Extract the [x, y] coordinate from the center of the cell holding the provided text.  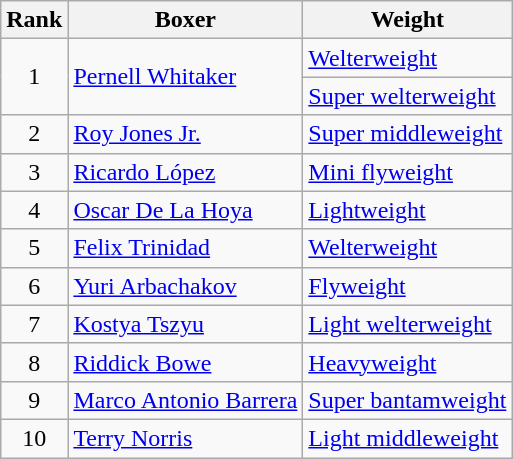
5 [34, 248]
Felix Trinidad [186, 248]
10 [34, 438]
Riddick Bowe [186, 362]
2 [34, 134]
Mini flyweight [408, 172]
Pernell Whitaker [186, 77]
Super welterweight [408, 96]
6 [34, 286]
Oscar De La Hoya [186, 210]
Terry Norris [186, 438]
Rank [34, 20]
Yuri Arbachakov [186, 286]
Heavyweight [408, 362]
Boxer [186, 20]
1 [34, 77]
Marco Antonio Barrera [186, 400]
Lightweight [408, 210]
8 [34, 362]
7 [34, 324]
Ricardo López [186, 172]
3 [34, 172]
9 [34, 400]
4 [34, 210]
Kostya Tszyu [186, 324]
Super middleweight [408, 134]
Light welterweight [408, 324]
Roy Jones Jr. [186, 134]
Light middleweight [408, 438]
Weight [408, 20]
Flyweight [408, 286]
Super bantamweight [408, 400]
